For the text-containing cell, return its midpoint in (X, Y) coordinate format. 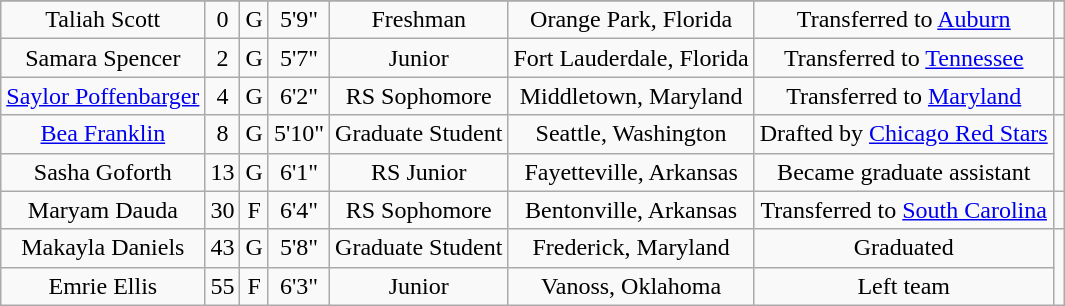
Taliah Scott (103, 20)
Transferred to Maryland (904, 96)
5'10" (298, 134)
6'3" (298, 286)
5'9" (298, 20)
Transferred to South Carolina (904, 210)
Became graduate assistant (904, 172)
6'4" (298, 210)
Frederick, Maryland (631, 248)
Samara Spencer (103, 58)
Orange Park, Florida (631, 20)
6'1" (298, 172)
Transferred to Tennessee (904, 58)
30 (222, 210)
2 (222, 58)
Drafted by Chicago Red Stars (904, 134)
4 (222, 96)
5'8" (298, 248)
0 (222, 20)
6'2" (298, 96)
RS Junior (419, 172)
Left team (904, 286)
Saylor Poffenbarger (103, 96)
Freshman (419, 20)
Makayla Daniels (103, 248)
Fort Lauderdale, Florida (631, 58)
Maryam Dauda (103, 210)
43 (222, 248)
Emrie Ellis (103, 286)
Seattle, Washington (631, 134)
55 (222, 286)
8 (222, 134)
5'7" (298, 58)
Graduated (904, 248)
Middletown, Maryland (631, 96)
Vanoss, Oklahoma (631, 286)
Fayetteville, Arkansas (631, 172)
Transferred to Auburn (904, 20)
Bentonville, Arkansas (631, 210)
Sasha Goforth (103, 172)
13 (222, 172)
Bea Franklin (103, 134)
